Return the [x, y] coordinate for the center point of the cell that contains the specified text.  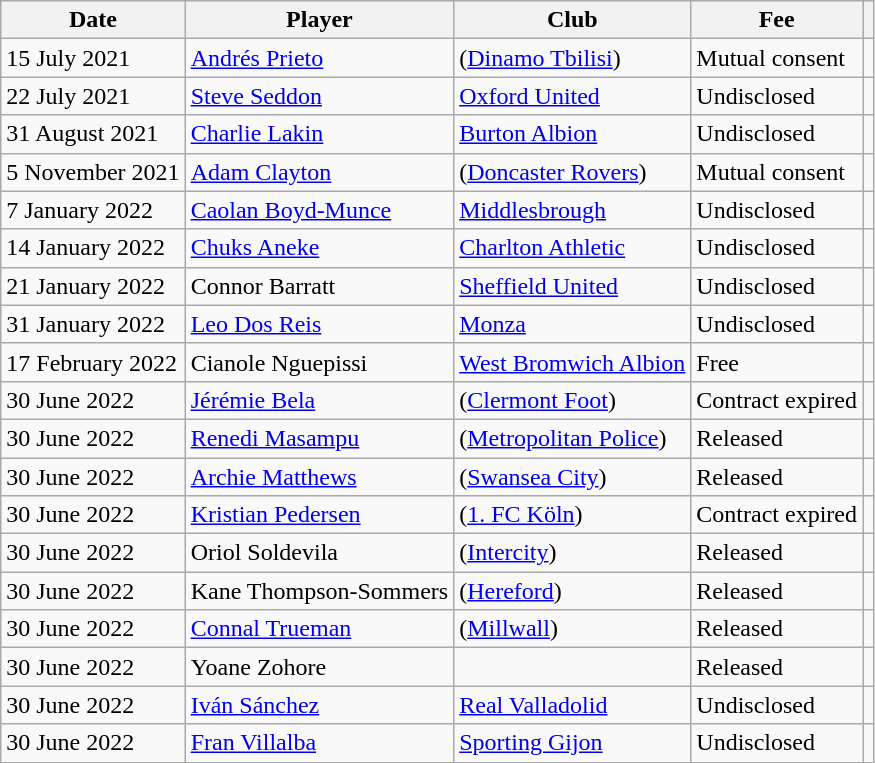
31 August 2021 [93, 134]
Date [93, 20]
15 July 2021 [93, 58]
Charlie Lakin [320, 134]
Player [320, 20]
Oxford United [572, 96]
Iván Sánchez [320, 705]
7 January 2022 [93, 210]
Renedi Masampu [320, 438]
Adam Clayton [320, 172]
5 November 2021 [93, 172]
Connor Barratt [320, 286]
Jérémie Bela [320, 400]
21 January 2022 [93, 286]
West Bromwich Albion [572, 362]
Charlton Athletic [572, 248]
(1. FC Köln) [572, 515]
(Hereford) [572, 591]
Yoane Zohore [320, 667]
Sheffield United [572, 286]
(Clermont Foot) [572, 400]
Fran Villalba [320, 743]
Fee [777, 20]
22 July 2021 [93, 96]
Chuks Aneke [320, 248]
Kristian Pedersen [320, 515]
(Doncaster Rovers) [572, 172]
Steve Seddon [320, 96]
(Metropolitan Police) [572, 438]
Andrés Prieto [320, 58]
Free [777, 362]
Archie Matthews [320, 477]
Connal Trueman [320, 629]
(Swansea City) [572, 477]
Real Valladolid [572, 705]
Burton Albion [572, 134]
31 January 2022 [93, 324]
Caolan Boyd-Munce [320, 210]
Kane Thompson-Sommers [320, 591]
(Dinamo Tbilisi) [572, 58]
Leo Dos Reis [320, 324]
Cianole Nguepissi [320, 362]
Oriol Soldevila [320, 553]
Club [572, 20]
14 January 2022 [93, 248]
(Intercity) [572, 553]
(Millwall) [572, 629]
Middlesbrough [572, 210]
17 February 2022 [93, 362]
Monza [572, 324]
Sporting Gijon [572, 743]
